Extract the [X, Y] coordinate from the center of the cell holding the provided text.  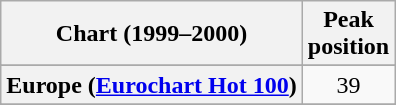
Peakposition [348, 34]
Chart (1999–2000) [152, 34]
39 [348, 85]
Europe (Eurochart Hot 100) [152, 85]
